Capture the cell that displays the provided text and extract its [X, Y] central coordinate. 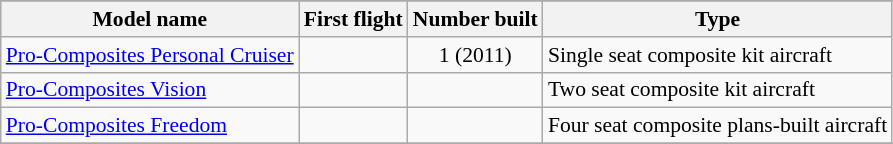
Pro-Composites Personal Cruiser [150, 55]
Type [718, 19]
Pro-Composites Vision [150, 90]
Pro-Composites Freedom [150, 126]
Model name [150, 19]
First flight [354, 19]
Four seat composite plans-built aircraft [718, 126]
Two seat composite kit aircraft [718, 90]
Single seat composite kit aircraft [718, 55]
1 (2011) [476, 55]
Number built [476, 19]
